Capture the cell that displays the provided text and extract its (X, Y) central coordinate. 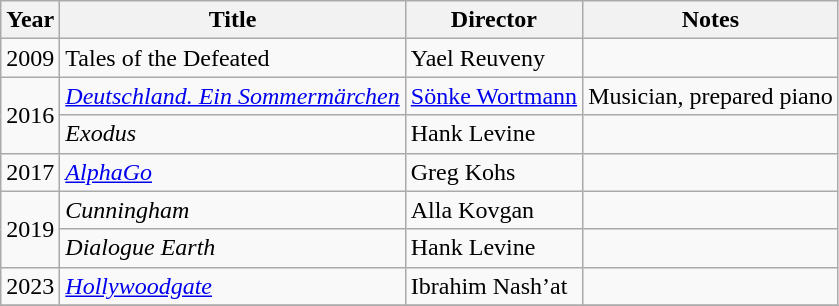
Yael Reuveny (494, 58)
Dialogue Earth (232, 248)
Director (494, 20)
2023 (30, 286)
2016 (30, 115)
2019 (30, 229)
Deutschland. Ein Sommermärchen (232, 96)
Notes (711, 20)
Greg Kohs (494, 172)
Alla Kovgan (494, 210)
Hollywoodgate (232, 286)
Musician, prepared piano (711, 96)
AlphaGo (232, 172)
Cunningham (232, 210)
2017 (30, 172)
Title (232, 20)
2009 (30, 58)
Exodus (232, 134)
Year (30, 20)
Tales of the Defeated (232, 58)
Ibrahim Nash’at (494, 286)
Sönke Wortmann (494, 96)
